Capture the cell that displays the provided text and extract its [X, Y] central coordinate. 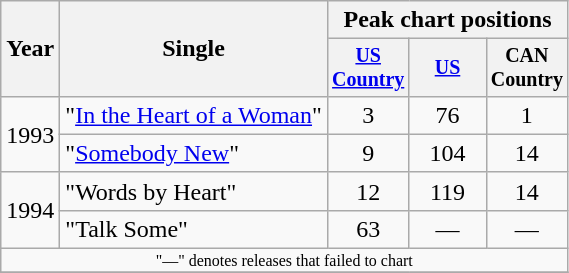
104 [448, 153]
1993 [30, 134]
"Words by Heart" [194, 191]
Peak chart positions [447, 20]
"In the Heart of a Woman" [194, 115]
3 [368, 115]
"—" denotes releases that failed to chart [284, 261]
76 [448, 115]
1 [527, 115]
63 [368, 229]
"Talk Some" [194, 229]
119 [448, 191]
US Country [368, 68]
9 [368, 153]
Year [30, 49]
US [448, 68]
CAN Country [527, 68]
1994 [30, 210]
12 [368, 191]
"Somebody New" [194, 153]
Single [194, 49]
